Return [x, y] of the center of cell containing provided text 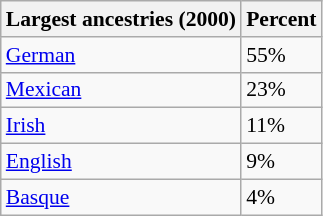
9% [281, 162]
Largest ancestries (2000) [121, 19]
23% [281, 90]
Mexican [121, 90]
German [121, 55]
Percent [281, 19]
Basque [121, 197]
English [121, 162]
Irish [121, 126]
55% [281, 55]
11% [281, 126]
4% [281, 197]
